Return the [x, y] coordinate for the center point of the cell that contains the specified text.  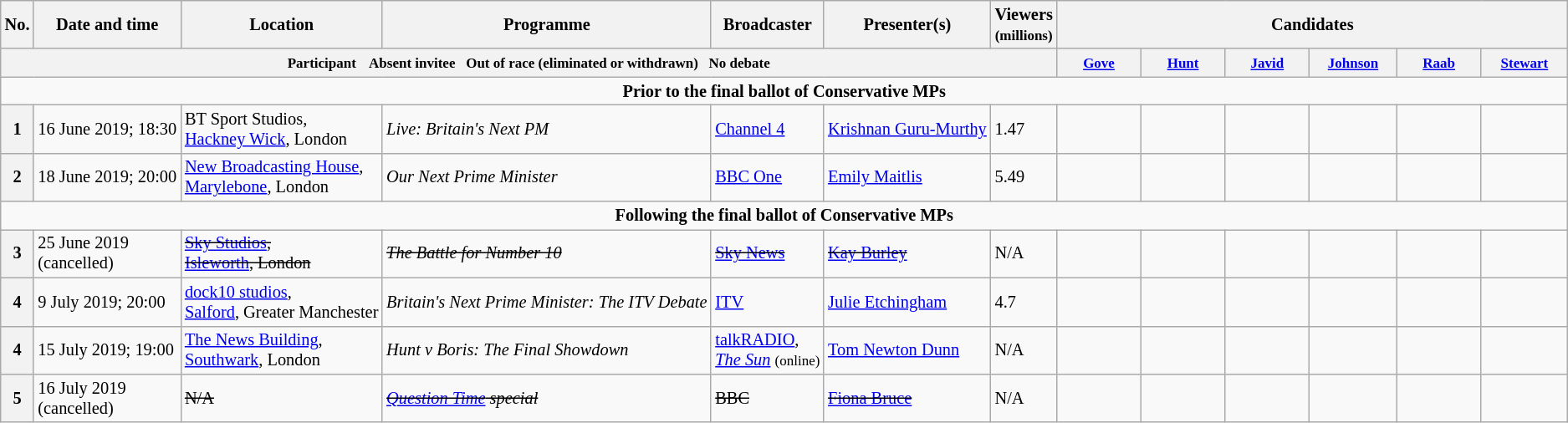
Sky Studios,Isleworth, London [281, 253]
1.47 [1024, 129]
Date and time [107, 24]
Johnson [1353, 63]
18 June 2019; 20:00 [107, 177]
Hunt [1182, 63]
Kay Burley [907, 253]
Viewers (millions) [1024, 24]
Emily Maitlis [907, 177]
Participant Absent invitee Out of race (eliminated or withdrawn) No debate [529, 63]
dock10 studios,Salford, Greater Manchester [281, 302]
The News Building,Southwark, London [281, 350]
No. [18, 24]
Britain's Next Prime Minister: The ITV Debate [547, 302]
5 [18, 398]
talkRADIO,The Sun (online) [768, 350]
Prior to the final ballot of Conservative MPs [784, 91]
25 June 2019(cancelled) [107, 253]
BBC One [768, 177]
New Broadcasting House,Marylebone, London [281, 177]
16 June 2019; 18:30 [107, 129]
ITV [768, 302]
16 July 2019(cancelled) [107, 398]
Javid [1268, 63]
Broadcaster [768, 24]
Sky News [768, 253]
Julie Etchingham [907, 302]
Programme [547, 24]
BBC [768, 398]
Krishnan Guru-Murthy [907, 129]
15 July 2019; 19:00 [107, 350]
3 [18, 253]
2 [18, 177]
Raab [1438, 63]
Our Next Prime Minister [547, 177]
Live: Britain's Next PM [547, 129]
The Battle for Number 10 [547, 253]
Gove [1099, 63]
1 [18, 129]
Presenter(s) [907, 24]
Channel 4 [768, 129]
Location [281, 24]
Following the final ballot of Conservative MPs [784, 216]
BT Sport Studios,Hackney Wick, London [281, 129]
Fiona Bruce [907, 398]
Hunt v Boris: The Final Showdown [547, 350]
5.49 [1024, 177]
Tom Newton Dunn [907, 350]
9 July 2019; 20:00 [107, 302]
Candidates [1313, 24]
4.7 [1024, 302]
Question Time special [547, 398]
Stewart [1525, 63]
